Identify which cell holds the provided text, then report its [X, Y] central coordinate. 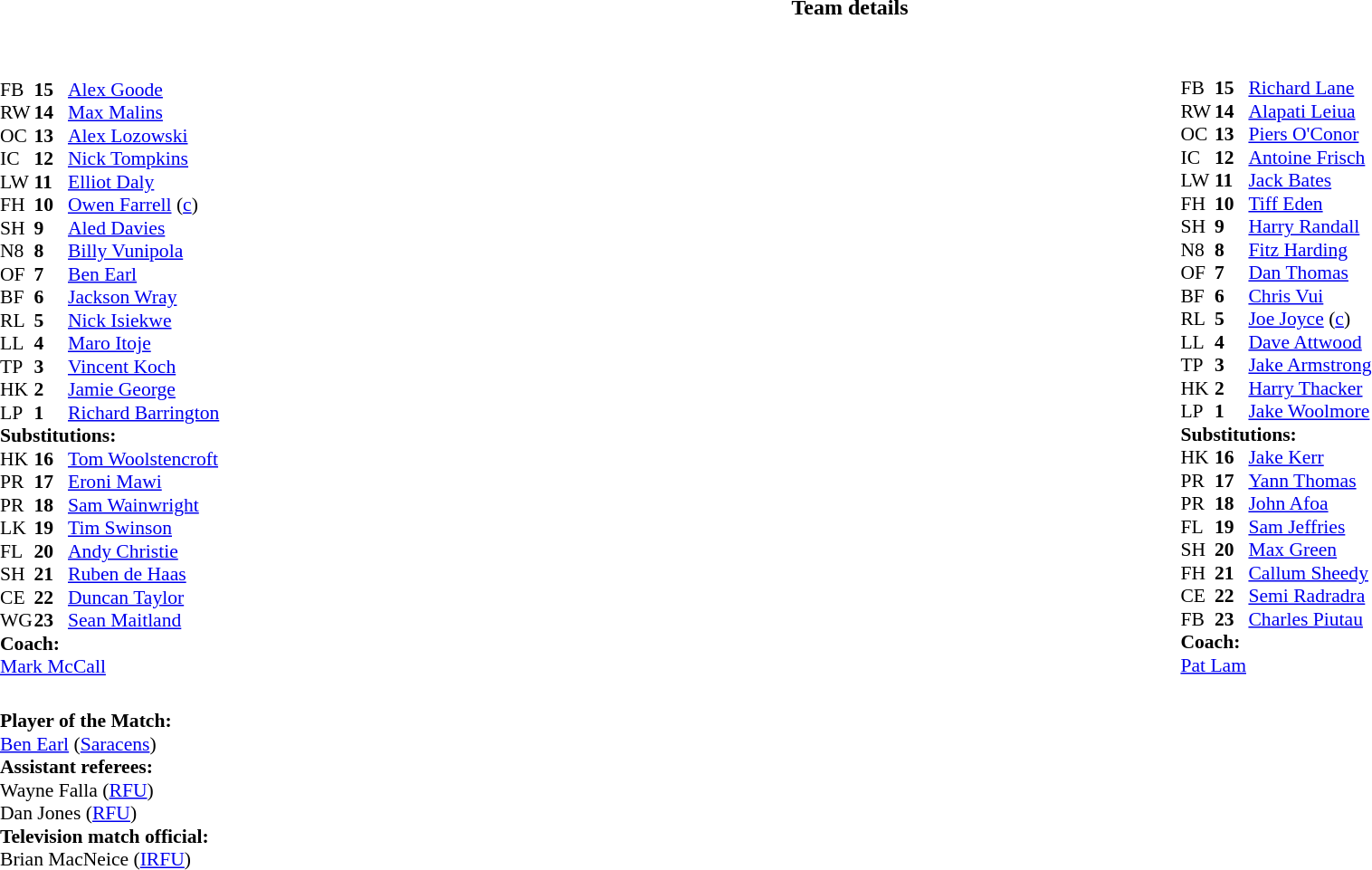
Sam Wainwright [143, 505]
Callum Sheedy [1310, 573]
LK [17, 528]
Aled Davies [143, 228]
Jamie George [143, 390]
Nick Tompkins [143, 158]
Alapati Leiua [1310, 111]
Duncan Taylor [143, 598]
Piers O'Conor [1310, 135]
Chris Vui [1310, 296]
Jake Kerr [1310, 457]
Richard Barrington [143, 413]
Alex Lozowski [143, 136]
Jake Armstrong [1310, 365]
Jack Bates [1310, 180]
Billy Vunipola [143, 251]
Charles Piutau [1310, 619]
Semi Radradra [1310, 597]
Owen Farrell (c) [143, 206]
Nick Isiekwe [143, 320]
John Afoa [1310, 504]
Joe Joyce (c) [1310, 320]
Fitz Harding [1310, 250]
Pat Lam [1276, 665]
Maro Itoje [143, 343]
Max Malins [143, 113]
Sam Jeffries [1310, 527]
Tim Swinson [143, 528]
Eroni Mawi [143, 483]
Harry Randall [1310, 227]
Alex Goode [143, 90]
Richard Lane [1310, 88]
Dan Thomas [1310, 272]
Yann Thomas [1310, 481]
Mark McCall [110, 667]
Tiff Eden [1310, 204]
Elliot Daly [143, 182]
Sean Maitland [143, 620]
Antoine Frisch [1310, 158]
Ruben de Haas [143, 575]
Dave Attwood [1310, 342]
Andy Christie [143, 551]
Tom Woolstencroft [143, 459]
Ben Earl [143, 274]
Jake Woolmore [1310, 412]
Vincent Koch [143, 367]
Jackson Wray [143, 298]
Max Green [1310, 550]
WG [17, 620]
Harry Thacker [1310, 388]
